Find where the given text appears and provide that cell's center as (X, Y) coordinate. 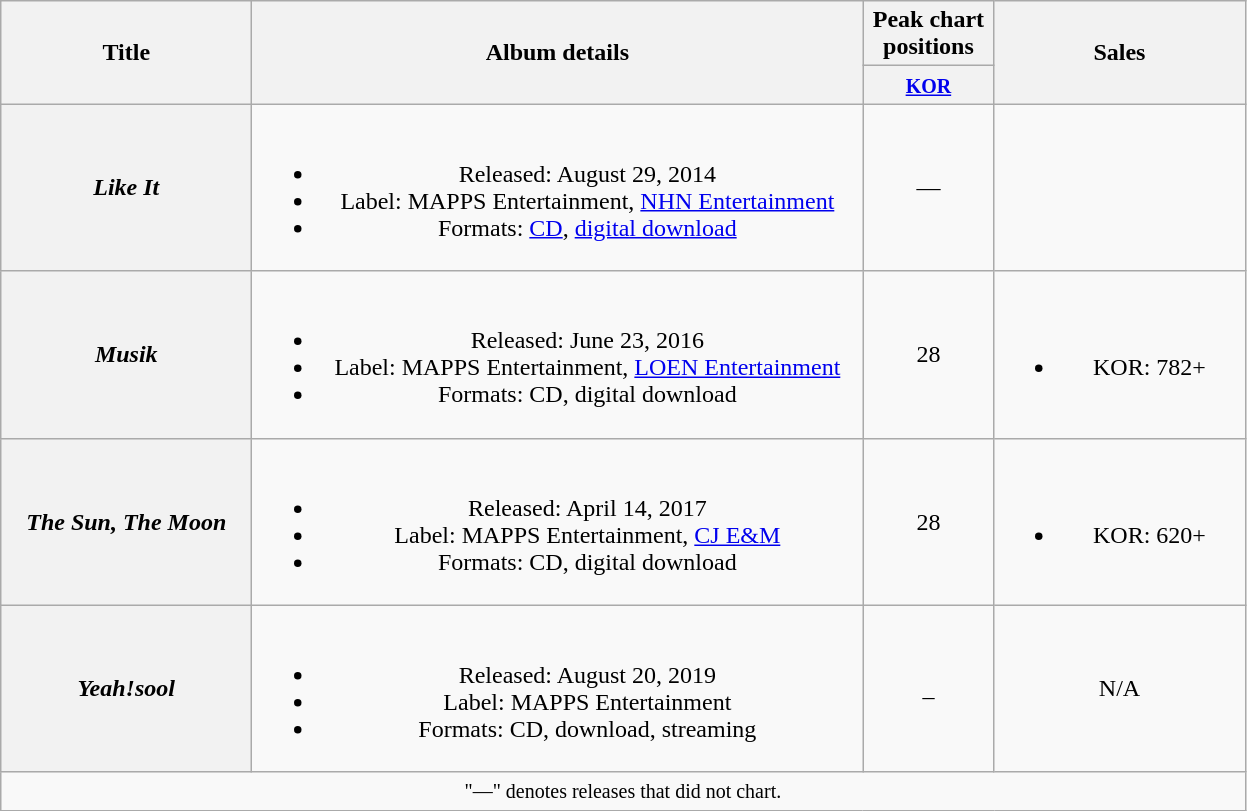
KOR (928, 85)
— (928, 188)
Like It (126, 188)
KOR: 782+ (1120, 354)
Released: August 20, 2019Label: MAPPS EntertainmentFormats: CD, download, streaming (558, 688)
Released: June 23, 2016Label: MAPPS Entertainment, LOEN EntertainmentFormats: CD, digital download (558, 354)
Sales (1120, 52)
Album details (558, 52)
Musik (126, 354)
KOR: 620+ (1120, 522)
_ (928, 688)
Yeah!sool (126, 688)
Title (126, 52)
Peak chart positions (928, 34)
N/A (1120, 688)
The Sun, The Moon (126, 522)
Released: August 29, 2014Label: MAPPS Entertainment, NHN EntertainmentFormats: CD, digital download (558, 188)
"—" denotes releases that did not chart. (623, 791)
Released: April 14, 2017Label: MAPPS Entertainment, CJ E&MFormats: CD, digital download (558, 522)
